Output the [X, Y] coordinate of the center of the cell containing the given text.  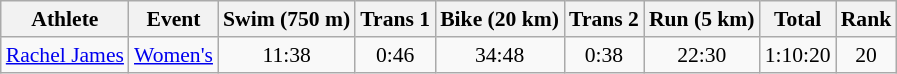
Total [798, 19]
Run (5 km) [702, 19]
22:30 [702, 55]
Rachel James [65, 55]
Trans 1 [395, 19]
0:46 [395, 55]
Bike (20 km) [500, 19]
Swim (750 m) [286, 19]
Rank [866, 19]
Event [174, 19]
Women's [174, 55]
20 [866, 55]
1:10:20 [798, 55]
34:48 [500, 55]
0:38 [604, 55]
11:38 [286, 55]
Athlete [65, 19]
Trans 2 [604, 19]
